Find where the given text appears and provide that cell's center as [x, y] coordinate. 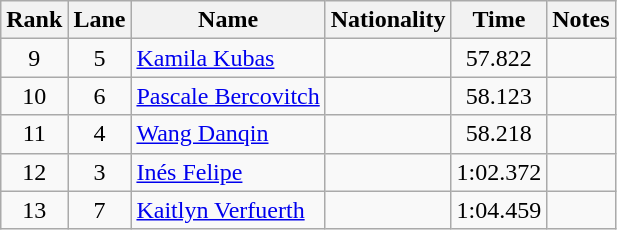
9 [34, 58]
3 [100, 172]
1:02.372 [499, 172]
4 [100, 134]
57.822 [499, 58]
13 [34, 210]
7 [100, 210]
1:04.459 [499, 210]
Time [499, 20]
Notes [581, 20]
Kaitlyn Verfuerth [228, 210]
Rank [34, 20]
58.218 [499, 134]
Inés Felipe [228, 172]
10 [34, 96]
12 [34, 172]
Wang Danqin [228, 134]
Name [228, 20]
Lane [100, 20]
6 [100, 96]
Kamila Kubas [228, 58]
Nationality [388, 20]
11 [34, 134]
58.123 [499, 96]
5 [100, 58]
Pascale Bercovitch [228, 96]
